Extract the (X, Y) coordinate from the center of the cell holding the provided text.  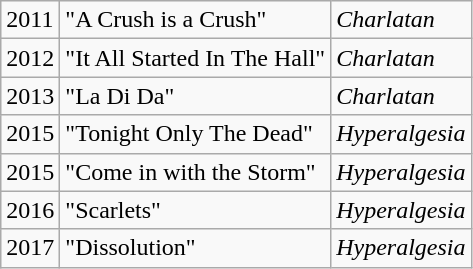
2012 (30, 58)
2011 (30, 20)
"It All Started In The Hall" (196, 58)
"Scarlets" (196, 210)
"La Di Da" (196, 96)
2016 (30, 210)
"Tonight Only The Dead" (196, 134)
"Come in with the Storm" (196, 172)
2017 (30, 248)
2013 (30, 96)
"A Crush is a Crush" (196, 20)
"Dissolution" (196, 248)
